Return the [X, Y] coordinate for the center point of the cell that contains the specified text.  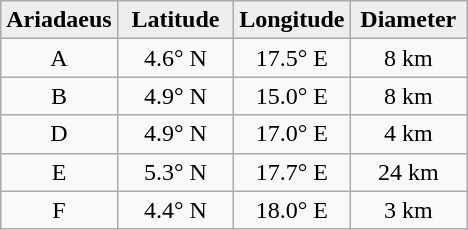
D [59, 134]
E [59, 172]
Diameter [408, 20]
4.6° N [175, 58]
18.0° E [292, 210]
17.0° E [292, 134]
4.4° N [175, 210]
4 km [408, 134]
F [59, 210]
B [59, 96]
17.5° E [292, 58]
A [59, 58]
24 km [408, 172]
Longitude [292, 20]
Ariadaeus [59, 20]
3 km [408, 210]
15.0° E [292, 96]
17.7° E [292, 172]
Latitude [175, 20]
5.3° N [175, 172]
